Capture the cell that displays the provided text and extract its [X, Y] central coordinate. 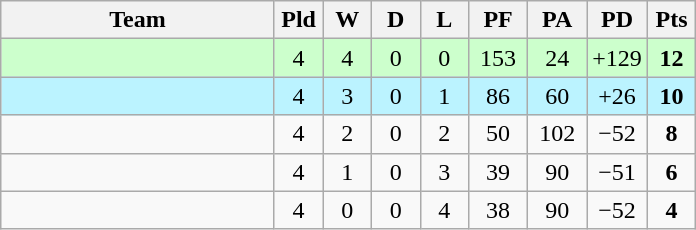
60 [558, 96]
+26 [618, 96]
102 [558, 134]
D [396, 20]
24 [558, 58]
PF [498, 20]
50 [498, 134]
PD [618, 20]
Pld [298, 20]
PA [558, 20]
Team [138, 20]
10 [672, 96]
153 [498, 58]
Pts [672, 20]
+129 [618, 58]
W [348, 20]
38 [498, 210]
86 [498, 96]
8 [672, 134]
L [444, 20]
12 [672, 58]
−51 [618, 172]
39 [498, 172]
6 [672, 172]
